Scan for the cell matching the given text and deliver its [x, y] coordinate at center. 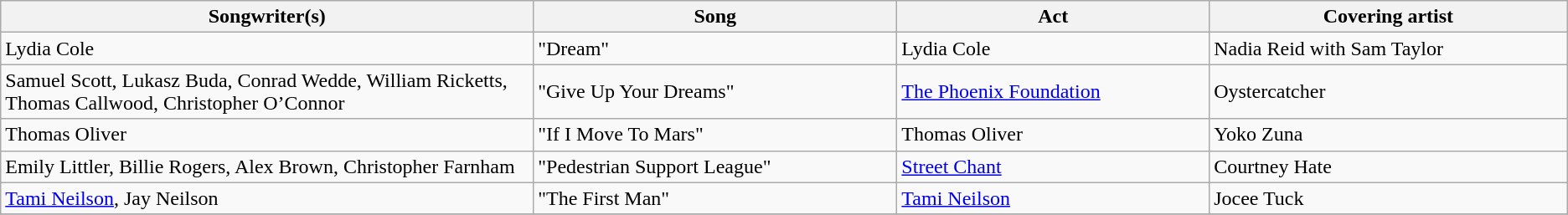
Oystercatcher [1389, 92]
"Dream" [715, 49]
Act [1054, 17]
"Pedestrian Support League" [715, 166]
Jocee Tuck [1389, 198]
Street Chant [1054, 166]
Yoko Zuna [1389, 135]
The Phoenix Foundation [1054, 92]
"If I Move To Mars" [715, 135]
Songwriter(s) [267, 17]
Covering artist [1389, 17]
Emily Littler, Billie Rogers, Alex Brown, Christopher Farnham [267, 166]
Tami Neilson, Jay Neilson [267, 198]
Tami Neilson [1054, 198]
Nadia Reid with Sam Taylor [1389, 49]
Courtney Hate [1389, 166]
Samuel Scott, Lukasz Buda, Conrad Wedde, William Ricketts, Thomas Callwood, Christopher O’Connor [267, 92]
Song [715, 17]
"Give Up Your Dreams" [715, 92]
"The First Man" [715, 198]
